For the text-containing cell, return its midpoint in (x, y) coordinate format. 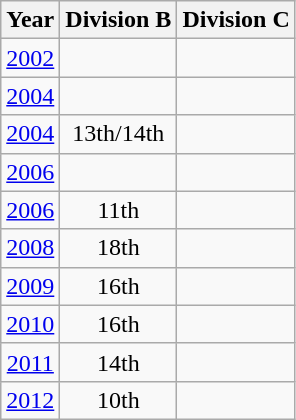
2011 (30, 362)
Division C (236, 20)
10th (118, 400)
2009 (30, 286)
Year (30, 20)
2008 (30, 248)
18th (118, 248)
13th/14th (118, 134)
2010 (30, 324)
11th (118, 210)
14th (118, 362)
2012 (30, 400)
Division B (118, 20)
2002 (30, 58)
